Output the [X, Y] coordinate of the center of the cell containing the given text.  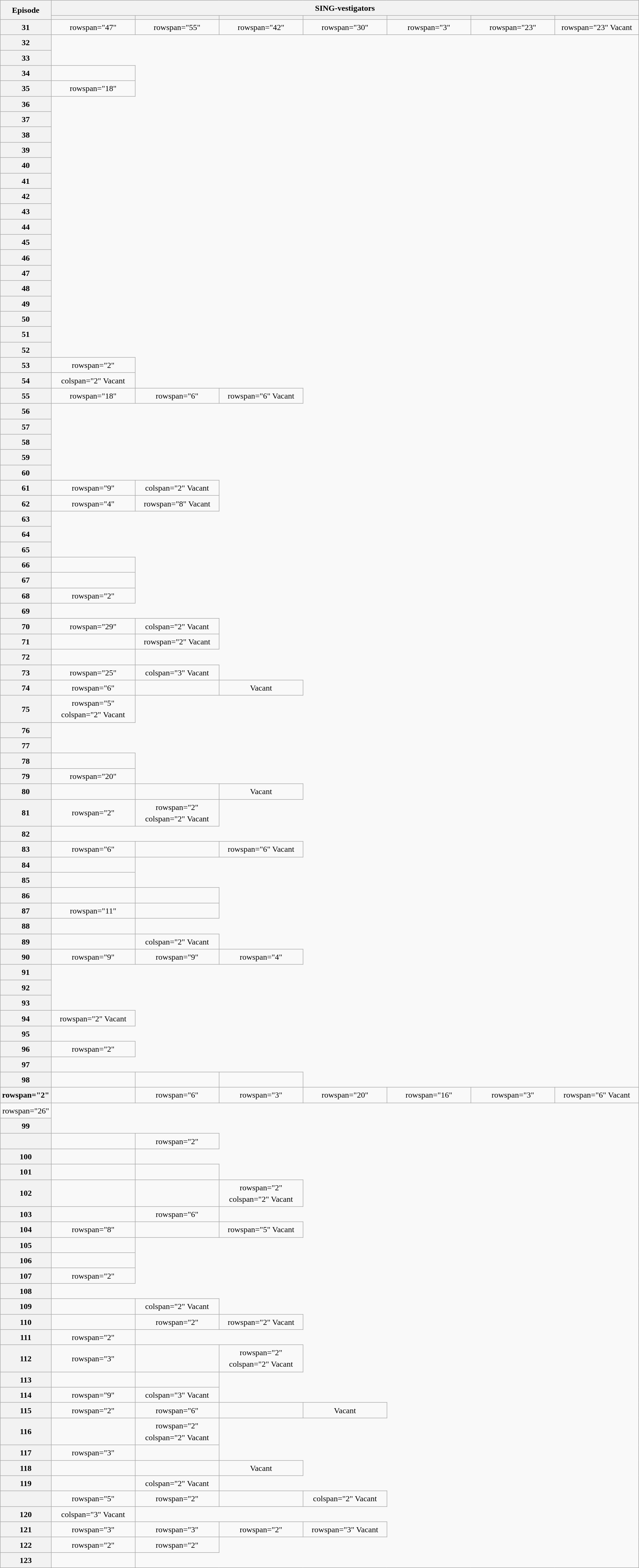
66 [26, 565]
rowspan="8" [93, 1230]
33 [26, 58]
105 [26, 1245]
67 [26, 580]
71 [26, 642]
61 [26, 488]
32 [26, 42]
rowspan="26" [26, 1110]
rowspan="5" [93, 1499]
46 [26, 258]
rowspan="42" [261, 27]
89 [26, 941]
58 [26, 442]
rowspan="25" [93, 672]
55 [26, 396]
47 [26, 273]
118 [26, 1468]
88 [26, 926]
78 [26, 761]
65 [26, 549]
36 [26, 104]
43 [26, 211]
rowspan="47" [93, 27]
31 [26, 27]
101 [26, 1172]
122 [26, 1545]
74 [26, 688]
110 [26, 1322]
68 [26, 596]
84 [26, 865]
60 [26, 473]
80 [26, 791]
53 [26, 365]
97 [26, 1065]
64 [26, 534]
49 [26, 304]
83 [26, 849]
54 [26, 380]
123 [26, 1560]
rowspan="5" Vacant [261, 1230]
70 [26, 626]
42 [26, 196]
rowspan="3" Vacant [345, 1530]
rowspan="23" [513, 27]
76 [26, 730]
104 [26, 1230]
51 [26, 335]
41 [26, 181]
38 [26, 135]
72 [26, 657]
111 [26, 1337]
59 [26, 457]
117 [26, 1453]
rowspan="29" [93, 626]
100 [26, 1157]
48 [26, 288]
rowspan="16" [429, 1095]
114 [26, 1395]
112 [26, 1358]
92 [26, 988]
90 [26, 957]
113 [26, 1380]
73 [26, 672]
39 [26, 150]
119 [26, 1483]
52 [26, 350]
106 [26, 1260]
116 [26, 1431]
69 [26, 611]
34 [26, 73]
109 [26, 1306]
99 [26, 1126]
62 [26, 503]
SING-vestigators [345, 8]
85 [26, 880]
107 [26, 1276]
45 [26, 242]
rowspan="11" [93, 911]
103 [26, 1214]
rowspan="8" Vacant [177, 503]
96 [26, 1049]
rowspan="55" [177, 27]
82 [26, 834]
79 [26, 776]
Episode [26, 10]
115 [26, 1410]
93 [26, 1003]
rowspan="30" [345, 27]
56 [26, 411]
95 [26, 1034]
77 [26, 746]
57 [26, 427]
37 [26, 119]
86 [26, 895]
40 [26, 165]
98 [26, 1080]
108 [26, 1291]
121 [26, 1530]
35 [26, 89]
102 [26, 1193]
44 [26, 227]
63 [26, 519]
94 [26, 1018]
91 [26, 972]
rowspan="5" colspan="2" Vacant [93, 709]
81 [26, 813]
87 [26, 911]
rowspan="23" Vacant [597, 27]
75 [26, 709]
50 [26, 319]
120 [26, 1514]
